Detect which cell encompasses the target text, then output its (x, y) center coordinate. 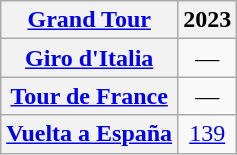
2023 (208, 20)
Giro d'Italia (90, 58)
Grand Tour (90, 20)
Tour de France (90, 96)
Vuelta a España (90, 134)
139 (208, 134)
